From the cell containing the given text, extract its center point as [x, y] coordinate. 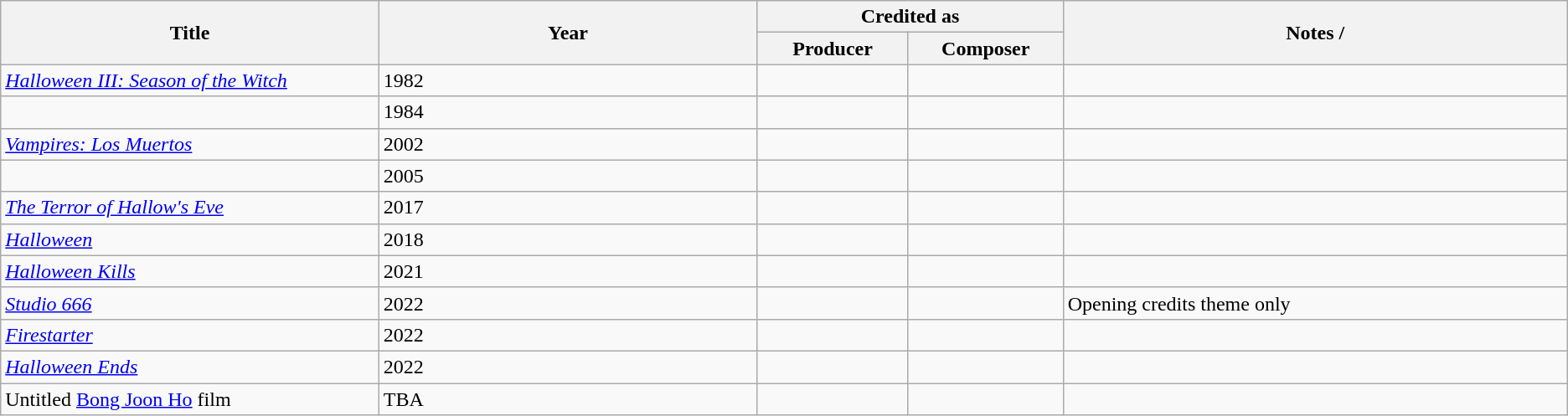
Composer [985, 49]
Producer [833, 49]
Halloween III: Season of the Witch [190, 80]
Opening credits theme only [1315, 303]
Title [190, 33]
2017 [568, 208]
TBA [568, 399]
The Terror of Hallow's Eve [190, 208]
Year [568, 33]
Credited as [910, 17]
1984 [568, 112]
Studio 666 [190, 303]
2021 [568, 271]
Halloween Kills [190, 271]
Halloween [190, 239]
1982 [568, 80]
Vampires: Los Muertos [190, 144]
Halloween Ends [190, 367]
Firestarter [190, 335]
Untitled Bong Joon Ho film [190, 399]
2005 [568, 176]
2002 [568, 144]
2018 [568, 239]
Notes / [1315, 33]
